Detect which cell encompasses the target text, then output its (x, y) center coordinate. 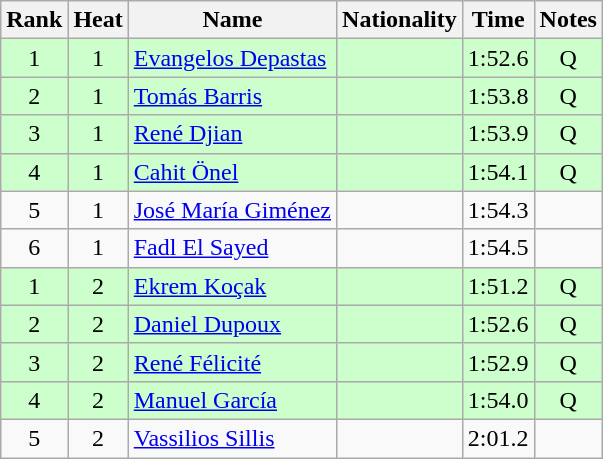
Heat (98, 20)
Notes (568, 20)
Daniel Dupoux (232, 324)
Manuel García (232, 400)
1:54.5 (498, 248)
1:52.9 (498, 362)
Evangelos Depastas (232, 58)
Time (498, 20)
6 (34, 248)
Fadl El Sayed (232, 248)
Nationality (400, 20)
Ekrem Koçak (232, 286)
2:01.2 (498, 438)
1:54.1 (498, 172)
Rank (34, 20)
1:54.0 (498, 400)
José María Giménez (232, 210)
René Félicité (232, 362)
René Djian (232, 134)
1:54.3 (498, 210)
1:53.9 (498, 134)
Vassilios Sillis (232, 438)
1:51.2 (498, 286)
Name (232, 20)
Tomás Barris (232, 96)
1:53.8 (498, 96)
Cahit Önel (232, 172)
